Pinpoint the cell where the given text exists, returning its [X, Y] midpoint coordinate. 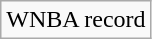
WNBA record [76, 20]
